Extract the (X, Y) coordinate from the center of the cell holding the provided text.  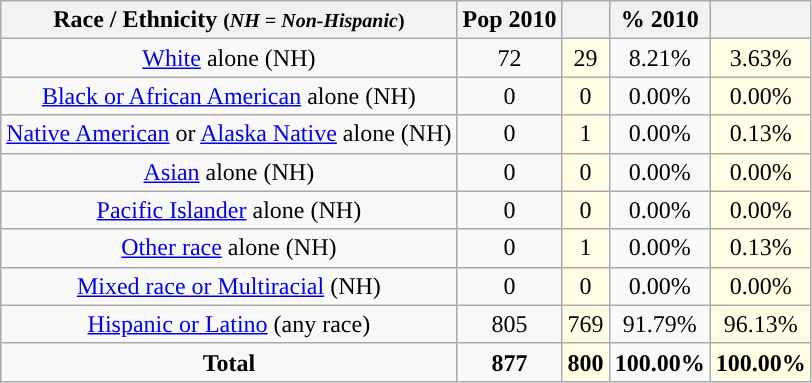
Hispanic or Latino (any race) (229, 324)
800 (586, 362)
877 (510, 362)
8.21% (660, 58)
805 (510, 324)
% 2010 (660, 20)
72 (510, 58)
Pop 2010 (510, 20)
Other race alone (NH) (229, 248)
96.13% (760, 324)
Black or African American alone (NH) (229, 96)
769 (586, 324)
Pacific Islander alone (NH) (229, 210)
29 (586, 58)
3.63% (760, 58)
91.79% (660, 324)
White alone (NH) (229, 58)
Mixed race or Multiracial (NH) (229, 286)
Asian alone (NH) (229, 172)
Race / Ethnicity (NH = Non-Hispanic) (229, 20)
Total (229, 362)
Native American or Alaska Native alone (NH) (229, 134)
